Detect which cell encompasses the target text, then output its [X, Y] center coordinate. 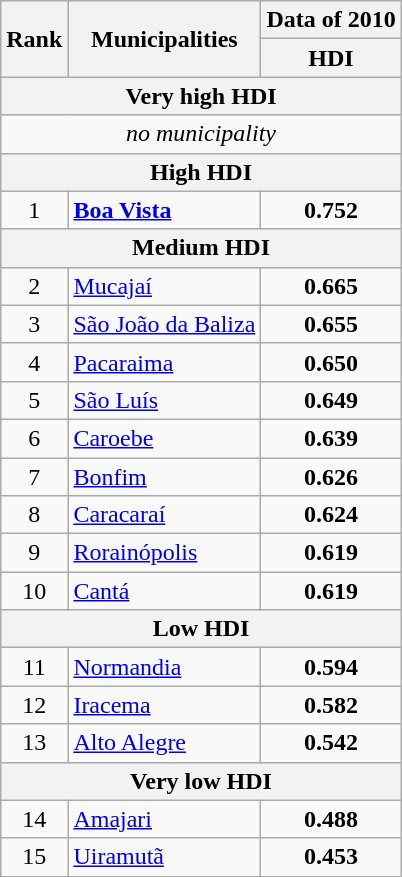
8 [34, 515]
Boa Vista [164, 210]
no municipality [201, 134]
Mucajaí [164, 286]
13 [34, 743]
São Luís [164, 400]
0.639 [331, 438]
0.594 [331, 667]
0.626 [331, 477]
São João da Baliza [164, 324]
HDI [331, 58]
4 [34, 362]
0.488 [331, 819]
2 [34, 286]
Very high HDI [201, 96]
Very low HDI [201, 781]
Cantá [164, 591]
Rank [34, 39]
Uiramutã [164, 857]
3 [34, 324]
Alto Alegre [164, 743]
Bonfim [164, 477]
12 [34, 705]
Municipalities [164, 39]
0.624 [331, 515]
1 [34, 210]
Data of 2010 [331, 20]
Amajari [164, 819]
15 [34, 857]
6 [34, 438]
Rorainópolis [164, 553]
Caracaraí [164, 515]
Low HDI [201, 629]
0.542 [331, 743]
0.649 [331, 400]
0.582 [331, 705]
Caroebe [164, 438]
9 [34, 553]
7 [34, 477]
0.650 [331, 362]
10 [34, 591]
Normandia [164, 667]
0.655 [331, 324]
Medium HDI [201, 248]
0.752 [331, 210]
Iracema [164, 705]
0.665 [331, 286]
11 [34, 667]
Pacaraima [164, 362]
5 [34, 400]
0.453 [331, 857]
High HDI [201, 172]
14 [34, 819]
